Extract the [X, Y] coordinate from the center of the cell holding the provided text.  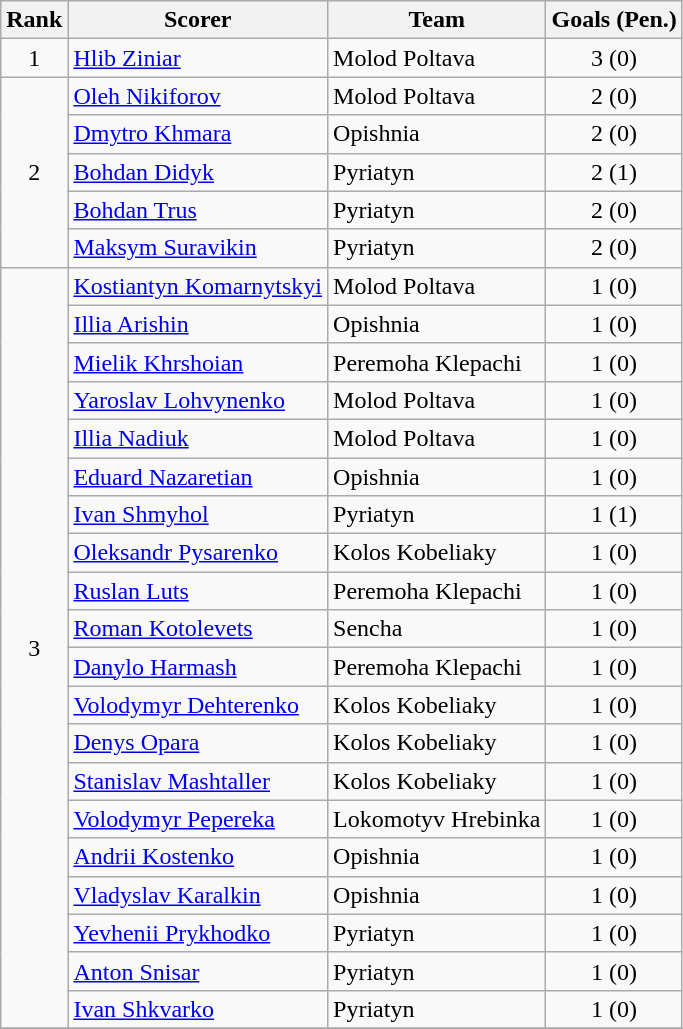
Ivan Shmyhol [198, 515]
Roman Kotolevets [198, 629]
Team [437, 20]
Oleksandr Pysarenko [198, 553]
Anton Snisar [198, 971]
Hlib Ziniar [198, 58]
Scorer [198, 20]
Yevhenii Prykhodko [198, 933]
Lokomotyv Hrebinka [437, 819]
Bohdan Trus [198, 210]
Illia Arishin [198, 324]
2 [34, 172]
Goals (Pen.) [614, 20]
Ruslan Luts [198, 591]
Volodymyr Dehterenko [198, 705]
Vladyslav Karalkin [198, 895]
Volodymyr Pepereka [198, 819]
2 (1) [614, 172]
Andrii Kostenko [198, 857]
3 (0) [614, 58]
Bohdan Didyk [198, 172]
Sencha [437, 629]
Oleh Nikiforov [198, 96]
Kostiantyn Komarnytskyi [198, 286]
1 [34, 58]
1 (1) [614, 515]
Dmytro Khmara [198, 134]
Yaroslav Lohvynenko [198, 400]
Illia Nadiuk [198, 438]
Stanislav Mashtaller [198, 781]
Maksym Suravikin [198, 248]
Ivan Shkvarko [198, 1009]
Danylo Harmash [198, 667]
Denys Opara [198, 743]
Eduard Nazaretian [198, 477]
3 [34, 648]
Rank [34, 20]
Mielik Khrshoian [198, 362]
